Return (X, Y) of the center of cell containing provided text 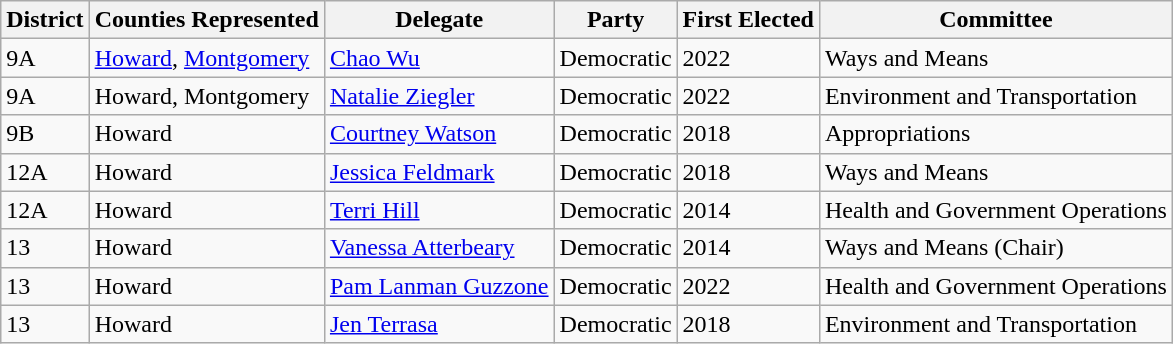
Chao Wu (439, 58)
Natalie Ziegler (439, 96)
Terri Hill (439, 210)
Jen Terrasa (439, 324)
Vanessa Atterbeary (439, 248)
First Elected (748, 20)
Pam Lanman Guzzone (439, 286)
Ways and Means (Chair) (996, 248)
9B (45, 134)
District (45, 20)
Counties Represented (206, 20)
Committee (996, 20)
Jessica Feldmark (439, 172)
Courtney Watson (439, 134)
Party (616, 20)
Delegate (439, 20)
Appropriations (996, 134)
